Identify which cell holds the provided text, then report its [X, Y] central coordinate. 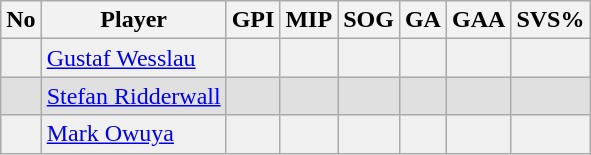
No [21, 20]
Player [134, 20]
Stefan Ridderwall [134, 96]
SOG [369, 20]
GA [422, 20]
GAA [478, 20]
SVS% [550, 20]
MIP [309, 20]
Gustaf Wesslau [134, 58]
Mark Owuya [134, 134]
GPI [253, 20]
